Detect which cell encompasses the target text, then output its [x, y] center coordinate. 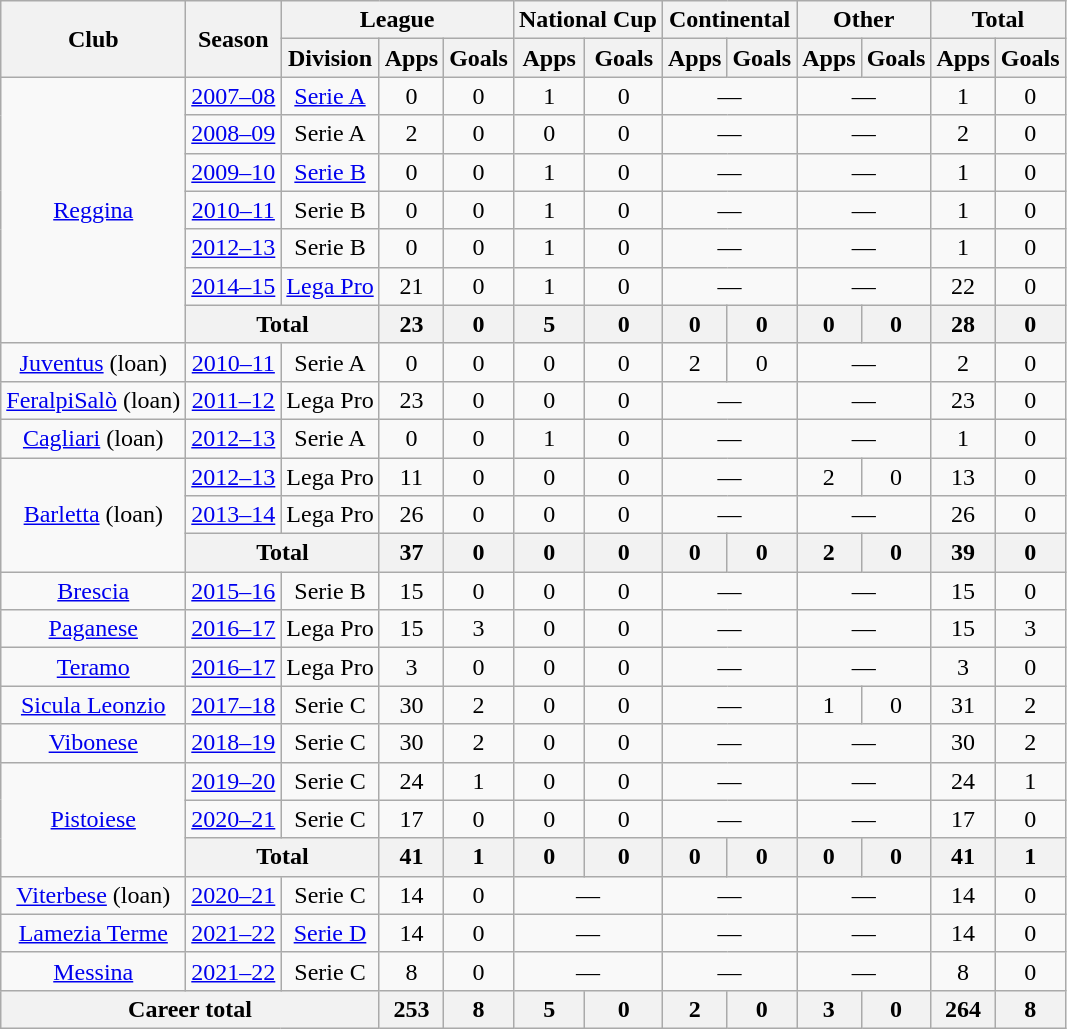
2013–14 [234, 515]
Juventus (loan) [94, 362]
Lamezia Terme [94, 933]
2015–16 [234, 591]
13 [963, 477]
39 [963, 553]
Barletta (loan) [94, 515]
League [398, 20]
Viterbese (loan) [94, 895]
Reggina [94, 210]
31 [963, 705]
2009–10 [234, 172]
Cagliari (loan) [94, 438]
264 [963, 1009]
21 [411, 286]
2014–15 [234, 286]
Pistoiese [94, 819]
2018–19 [234, 743]
Messina [94, 971]
Sicula Leonzio [94, 705]
253 [411, 1009]
Other [864, 20]
Brescia [94, 591]
Club [94, 39]
Career total [190, 1009]
Vibonese [94, 743]
2007–08 [234, 96]
Continental [729, 20]
11 [411, 477]
National Cup [588, 20]
22 [963, 286]
2008–09 [234, 134]
FeralpiSalò (loan) [94, 400]
37 [411, 553]
Paganese [94, 629]
2019–20 [234, 781]
Season [234, 39]
28 [963, 324]
Serie D [330, 933]
2011–12 [234, 400]
2017–18 [234, 705]
Division [330, 58]
Teramo [94, 667]
